Determine the (X, Y) coordinate at the center of the cell enclosing the given text.  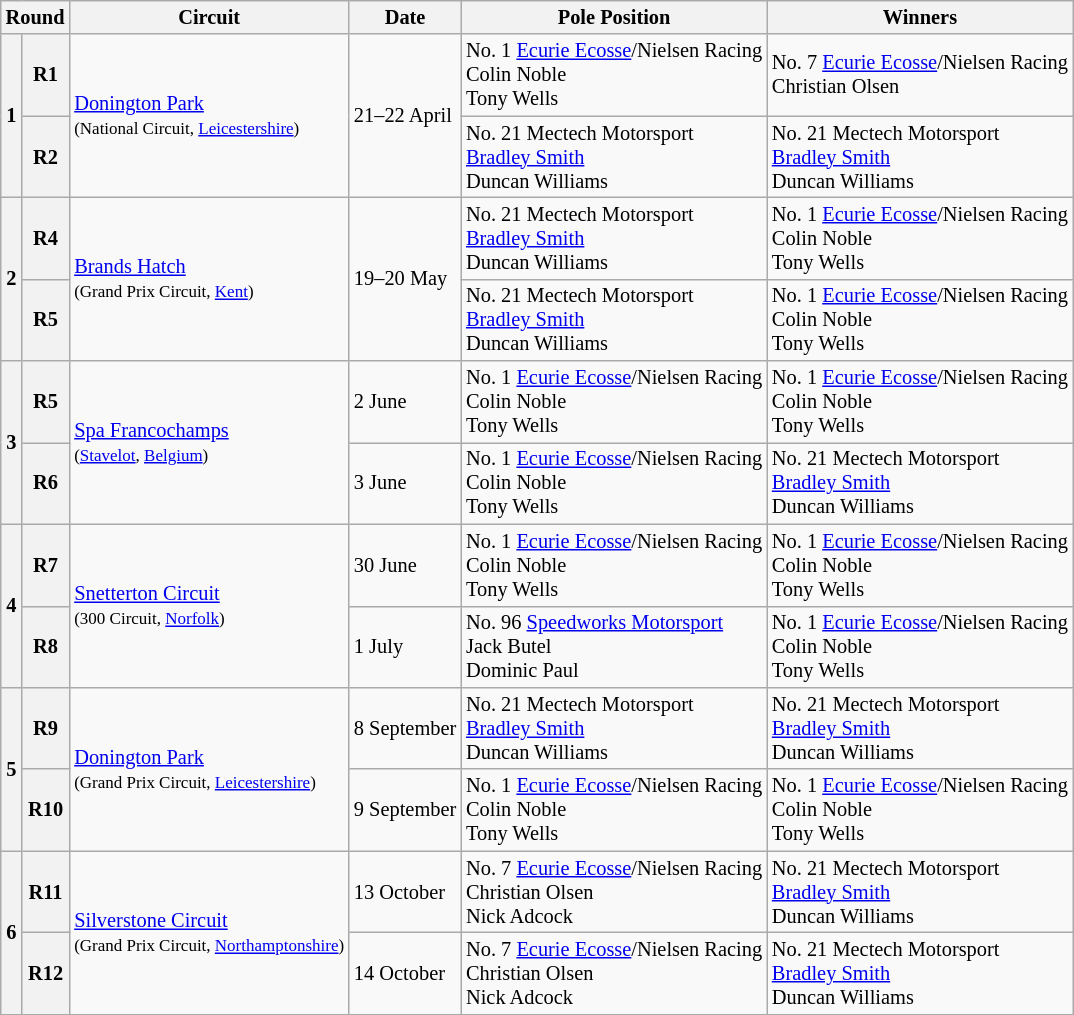
1 (12, 116)
6 (12, 932)
No. 7 Ecurie Ecosse/Nielsen Racing Christian Olsen (920, 75)
14 October (405, 973)
R1 (46, 75)
Donington Park(National Circuit, Leicestershire) (209, 116)
19–20 May (405, 278)
Date (405, 17)
5 (12, 768)
3 June (405, 483)
Round (36, 17)
30 June (405, 565)
R6 (46, 483)
8 September (405, 728)
Winners (920, 17)
R11 (46, 892)
R10 (46, 810)
Brands Hatch(Grand Prix Circuit, Kent) (209, 278)
Silverstone Circuit(Grand Prix Circuit, Northamptonshire) (209, 932)
Snetterton Circuit(300 Circuit, Norfolk) (209, 606)
No. 96 Speedworks Motorsport Jack Butel Dominic Paul (614, 647)
2 (12, 278)
R7 (46, 565)
4 (12, 606)
Circuit (209, 17)
R8 (46, 647)
Pole Position (614, 17)
2 June (405, 402)
1 July (405, 647)
3 (12, 442)
R4 (46, 238)
21–22 April (405, 116)
9 September (405, 810)
R12 (46, 973)
13 October (405, 892)
Donington Park(Grand Prix Circuit, Leicestershire) (209, 768)
Spa Francochamps(Stavelot, Belgium) (209, 442)
R2 (46, 157)
R9 (46, 728)
